Locate the cell with the specified text and output its (X, Y) center coordinate. 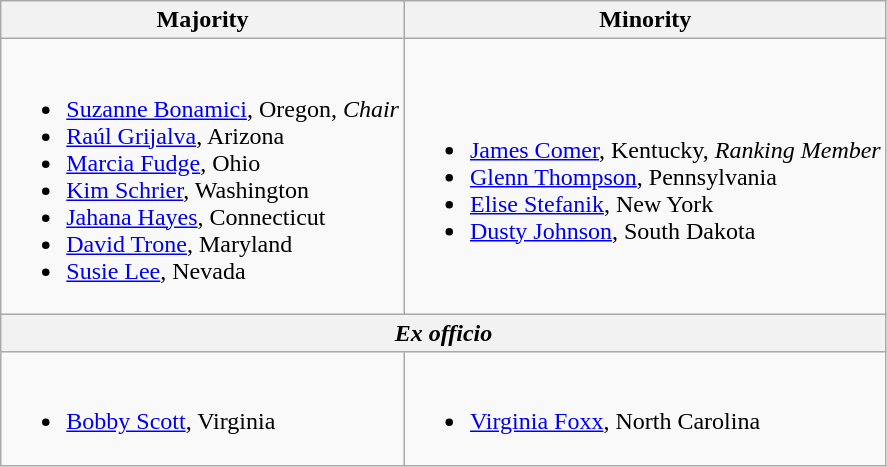
Bobby Scott, Virginia (203, 408)
Virginia Foxx, North Carolina (645, 408)
James Comer, Kentucky, Ranking MemberGlenn Thompson, PennsylvaniaElise Stefanik, New YorkDusty Johnson, South Dakota (645, 176)
Majority (203, 20)
Minority (645, 20)
Ex officio (444, 333)
